Output the (X, Y) coordinate of the center of the cell containing the given text.  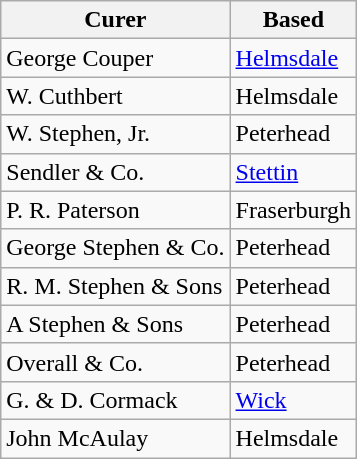
George Couper (116, 58)
Based (294, 20)
Sendler & Co. (116, 172)
Overall & Co. (116, 362)
Fraserburgh (294, 210)
John McAulay (116, 438)
George Stephen & Co. (116, 248)
W. Stephen, Jr. (116, 134)
Curer (116, 20)
W. Cuthbert (116, 96)
Wick (294, 400)
P. R. Paterson (116, 210)
A Stephen & Sons (116, 324)
Stettin (294, 172)
G. & D. Cormack (116, 400)
R. M. Stephen & Sons (116, 286)
